Identify which cell holds the provided text, then report its [X, Y] central coordinate. 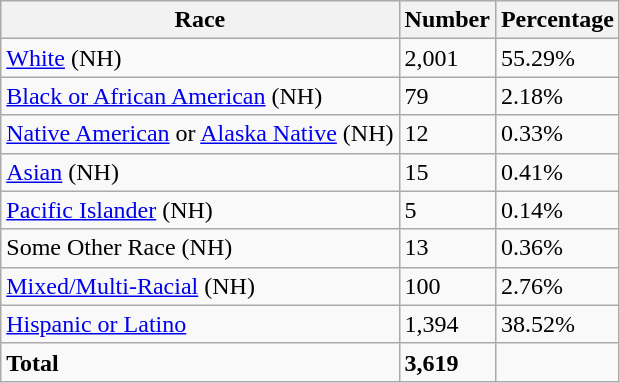
Some Other Race (NH) [200, 248]
5 [447, 210]
2.76% [557, 286]
79 [447, 96]
Race [200, 20]
Pacific Islander (NH) [200, 210]
1,394 [447, 324]
0.36% [557, 248]
12 [447, 134]
55.29% [557, 58]
38.52% [557, 324]
0.14% [557, 210]
Percentage [557, 20]
Number [447, 20]
100 [447, 286]
Mixed/Multi-Racial (NH) [200, 286]
0.33% [557, 134]
0.41% [557, 172]
13 [447, 248]
15 [447, 172]
2.18% [557, 96]
Hispanic or Latino [200, 324]
White (NH) [200, 58]
2,001 [447, 58]
Native American or Alaska Native (NH) [200, 134]
Total [200, 362]
Asian (NH) [200, 172]
3,619 [447, 362]
Black or African American (NH) [200, 96]
